Return the (x, y) coordinate for the center point of the cell that contains the specified text.  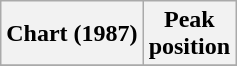
Chart (1987) (72, 34)
Peakposition (189, 34)
